Identify which cell holds the provided text, then report its [x, y] central coordinate. 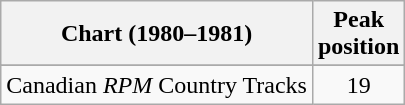
Peakposition [358, 34]
19 [358, 85]
Canadian RPM Country Tracks [157, 85]
Chart (1980–1981) [157, 34]
